Detect which cell encompasses the target text, then output its [X, Y] center coordinate. 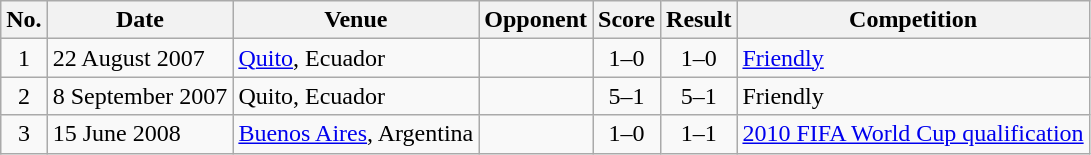
8 September 2007 [140, 96]
2010 FIFA World Cup qualification [913, 134]
Competition [913, 20]
Date [140, 20]
1 [24, 58]
Score [627, 20]
3 [24, 134]
Result [699, 20]
1–1 [699, 134]
Venue [356, 20]
2 [24, 96]
No. [24, 20]
15 June 2008 [140, 134]
Buenos Aires, Argentina [356, 134]
Opponent [536, 20]
22 August 2007 [140, 58]
